Detect which cell encompasses the target text, then output its (x, y) center coordinate. 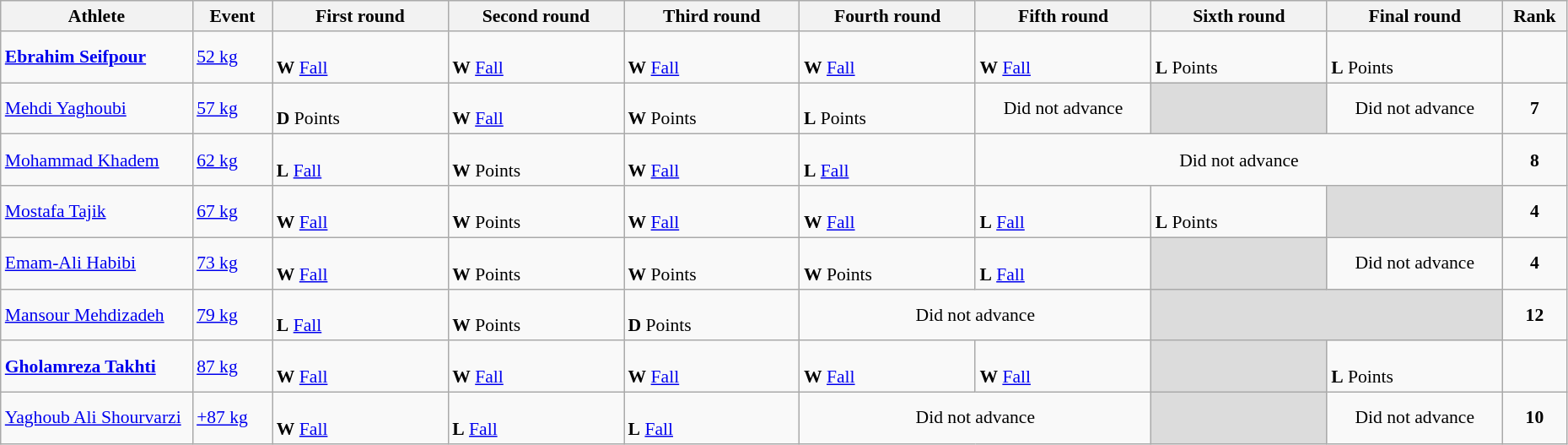
Mostafa Tajik (96, 211)
Gholamreza Takhti (96, 366)
Emam-Ali Habibi (96, 263)
+87 kg (233, 419)
Athlete (96, 16)
Fourth round (887, 16)
Mansour Mehdizadeh (96, 314)
Fifth round (1063, 16)
Rank (1534, 16)
87 kg (233, 366)
Third round (712, 16)
52 kg (233, 57)
Ebrahim Seifpour (96, 57)
12 (1534, 314)
Mohammad Khadem (96, 160)
Second round (536, 16)
7 (1534, 108)
First round (360, 16)
Mehdi Yaghoubi (96, 108)
Yaghoub Ali Shourvarzi (96, 419)
57 kg (233, 108)
67 kg (233, 211)
79 kg (233, 314)
Event (233, 16)
8 (1534, 160)
Final round (1414, 16)
Sixth round (1239, 16)
10 (1534, 419)
73 kg (233, 263)
62 kg (233, 160)
